Extract the (X, Y) coordinate from the center of the cell holding the provided text.  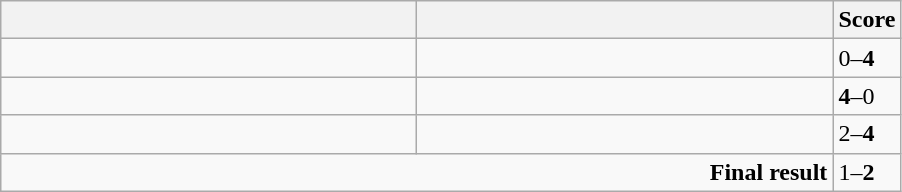
Final result (417, 172)
0–4 (867, 58)
2–4 (867, 134)
Score (867, 20)
1–2 (867, 172)
4–0 (867, 96)
